Return (x, y) of the center of cell containing provided text 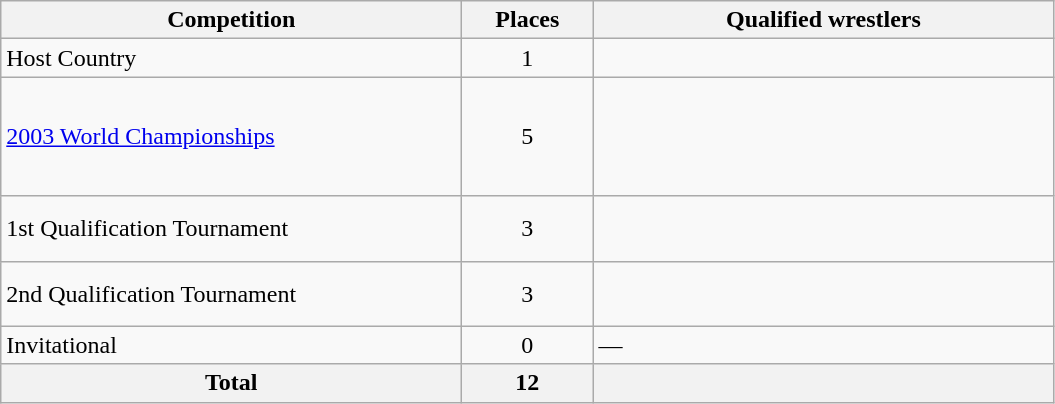
1 (528, 58)
Qualified wrestlers (824, 20)
Invitational (232, 345)
Total (232, 383)
2003 World Championships (232, 136)
Places (528, 20)
— (824, 345)
0 (528, 345)
Host Country (232, 58)
2nd Qualification Tournament (232, 294)
1st Qualification Tournament (232, 228)
Competition (232, 20)
5 (528, 136)
12 (528, 383)
